Return the [x, y] coordinate for the center point of the cell that contains the specified text.  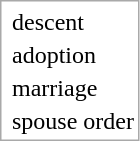
descent [72, 23]
adoption [72, 55]
spouse order [72, 121]
marriage [72, 89]
